Provide the [x, y] coordinate of the cell's center where the given text is located.  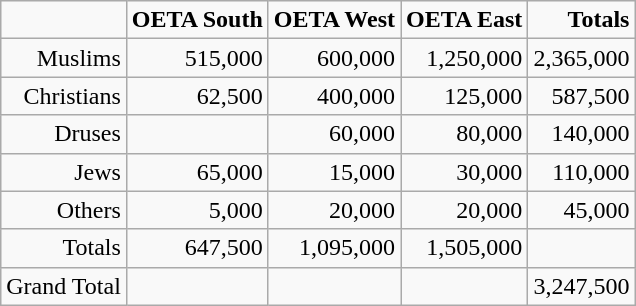
OETA West [334, 20]
Muslims [64, 58]
60,000 [334, 134]
5,000 [197, 210]
Grand Total [64, 286]
647,500 [197, 248]
400,000 [334, 96]
Jews [64, 172]
515,000 [197, 58]
15,000 [334, 172]
110,000 [582, 172]
587,500 [582, 96]
Christians [64, 96]
30,000 [464, 172]
45,000 [582, 210]
2,365,000 [582, 58]
OETA South [197, 20]
1,505,000 [464, 248]
Druses [64, 134]
125,000 [464, 96]
600,000 [334, 58]
1,095,000 [334, 248]
80,000 [464, 134]
140,000 [582, 134]
Others [64, 210]
OETA East [464, 20]
65,000 [197, 172]
62,500 [197, 96]
1,250,000 [464, 58]
3,247,500 [582, 286]
